Extract the [X, Y] coordinate from the center of the cell holding the provided text.  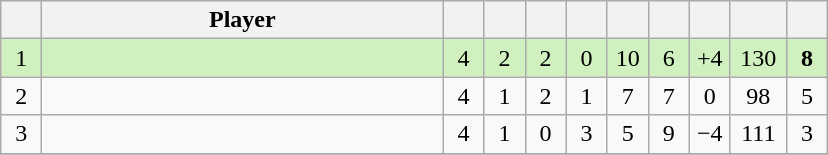
Player [242, 20]
+4 [710, 58]
8 [806, 58]
9 [668, 134]
130 [758, 58]
6 [668, 58]
111 [758, 134]
10 [628, 58]
98 [758, 96]
−4 [710, 134]
